Locate the cell with the specified text and output its (X, Y) center coordinate. 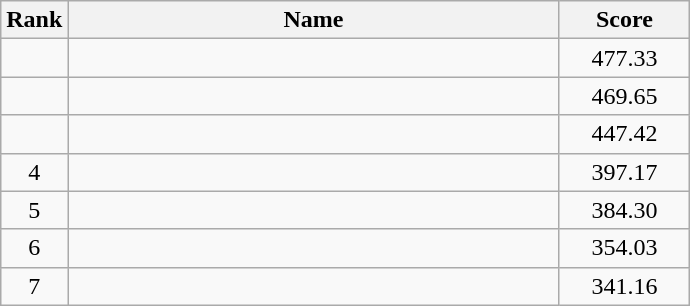
341.16 (624, 286)
397.17 (624, 172)
7 (34, 286)
6 (34, 248)
447.42 (624, 134)
4 (34, 172)
477.33 (624, 58)
Rank (34, 20)
Score (624, 20)
384.30 (624, 210)
354.03 (624, 248)
Name (314, 20)
469.65 (624, 96)
5 (34, 210)
